Return (x, y) of the center of cell containing provided text 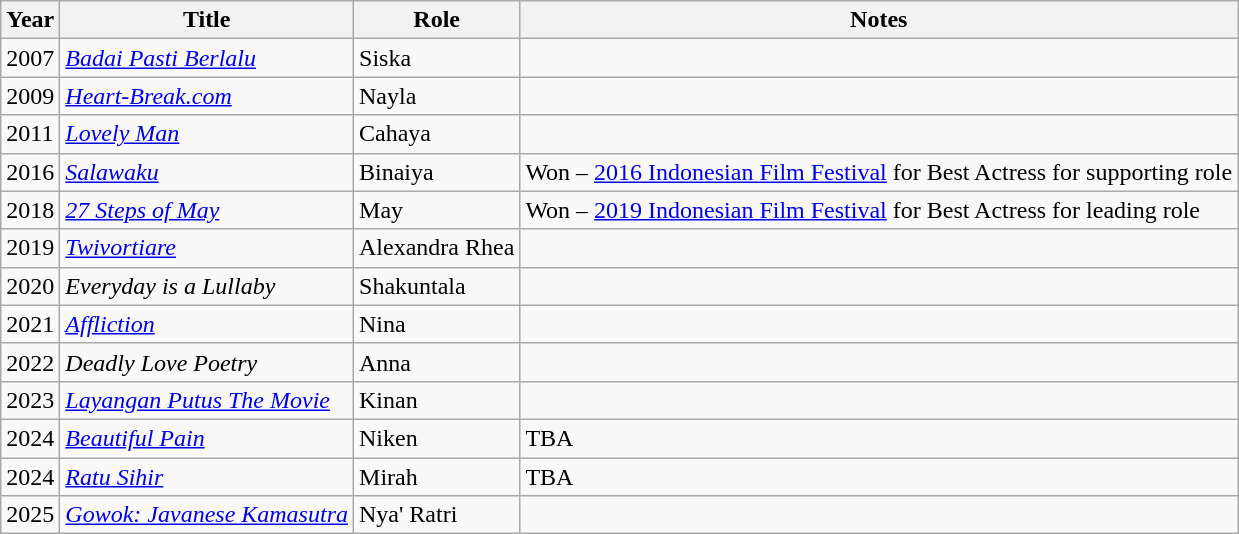
Anna (437, 362)
Badai Pasti Berlalu (207, 58)
Kinan (437, 400)
Role (437, 20)
2011 (30, 134)
Ratu Sihir (207, 477)
2007 (30, 58)
2016 (30, 172)
Layangan Putus The Movie (207, 400)
Year (30, 20)
Gowok: Javanese Kamasutra (207, 515)
May (437, 210)
2018 (30, 210)
Beautiful Pain (207, 438)
Heart-Break.com (207, 96)
Siska (437, 58)
2009 (30, 96)
Twivortiare (207, 248)
2023 (30, 400)
Cahaya (437, 134)
Won – 2016 Indonesian Film Festival for Best Actress for supporting role (879, 172)
Niken (437, 438)
Title (207, 20)
Deadly Love Poetry (207, 362)
Alexandra Rhea (437, 248)
Won – 2019 Indonesian Film Festival for Best Actress for leading role (879, 210)
27 Steps of May (207, 210)
Lovely Man (207, 134)
2025 (30, 515)
Everyday is a Lullaby (207, 286)
Notes (879, 20)
2020 (30, 286)
2021 (30, 324)
2019 (30, 248)
Nya' Ratri (437, 515)
Nayla (437, 96)
Binaiya (437, 172)
2022 (30, 362)
Shakuntala (437, 286)
Affliction (207, 324)
Nina (437, 324)
Salawaku (207, 172)
Mirah (437, 477)
